Provide the (x, y) coordinate of the cell's center where the given text is located.  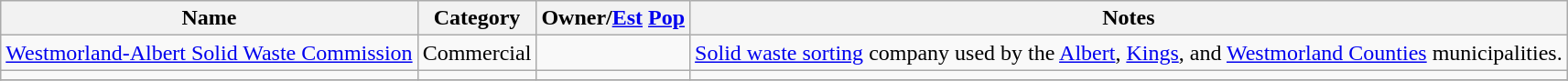
Owner/Est Pop (613, 18)
Name (209, 18)
Commercial (477, 53)
Category (477, 18)
Solid waste sorting company used by the Albert, Kings, and Westmorland Counties municipalities. (1130, 53)
Westmorland-Albert Solid Waste Commission (209, 53)
Notes (1130, 18)
